Locate the cell with the specified text and output its (x, y) center coordinate. 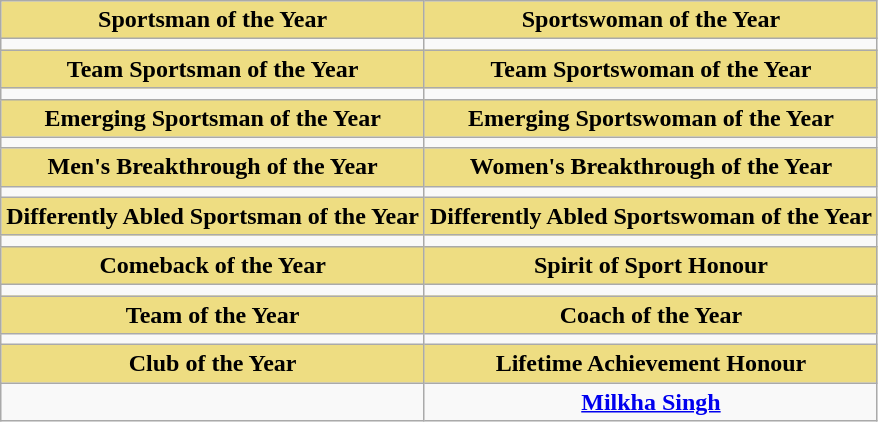
Lifetime Achievement Honour (650, 364)
Comeback of the Year (213, 265)
Team of the Year (213, 315)
Spirit of Sport Honour (650, 265)
Sportsman of the Year (213, 20)
Emerging Sportsman of the Year (213, 118)
Team Sportswoman of the Year (650, 69)
Sportswoman of the Year (650, 20)
Coach of the Year (650, 315)
Emerging Sportswoman of the Year (650, 118)
Differently Abled Sportsman of the Year (213, 216)
Women's Breakthrough of the Year (650, 167)
Men's Breakthrough of the Year (213, 167)
Milkha Singh (650, 402)
Club of the Year (213, 364)
Team Sportsman of the Year (213, 69)
Differently Abled Sportswoman of the Year (650, 216)
